Search for the cell housing the specified text and yield its (x, y) center coordinate. 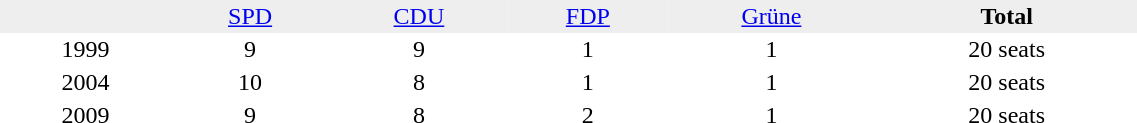
10 (250, 82)
SPD (250, 16)
2004 (86, 82)
8 (418, 82)
FDP (588, 16)
1999 (86, 50)
CDU (418, 16)
Grüne (772, 16)
